Detect which cell encompasses the target text, then output its (x, y) center coordinate. 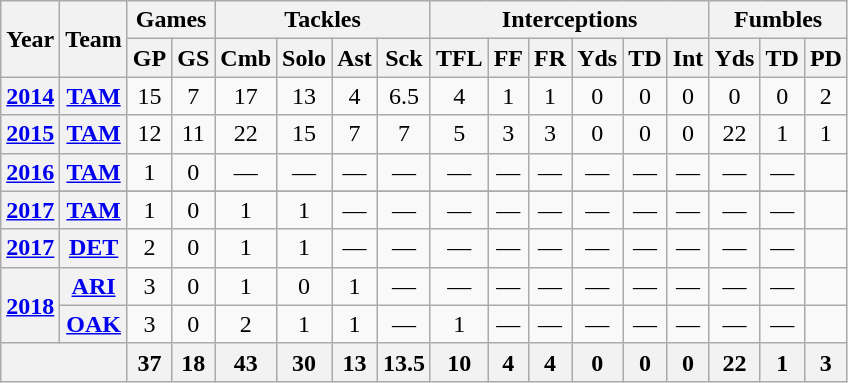
FF (508, 58)
OAK (94, 324)
GS (194, 58)
11 (194, 134)
2016 (30, 172)
FR (550, 58)
Games (170, 20)
GP (149, 58)
Interceptions (569, 20)
PD (826, 58)
Solo (304, 58)
30 (304, 362)
2018 (30, 305)
2015 (30, 134)
Year (30, 39)
TFL (459, 58)
37 (149, 362)
12 (149, 134)
13.5 (404, 362)
17 (246, 96)
Sck (404, 58)
Ast (355, 58)
10 (459, 362)
Team (94, 39)
2014 (30, 96)
Fumbles (778, 20)
43 (246, 362)
ARI (94, 286)
DET (94, 248)
6.5 (404, 96)
Int (688, 58)
Tackles (323, 20)
5 (459, 134)
Cmb (246, 58)
18 (194, 362)
